Pinpoint the cell where the given text exists, returning its (X, Y) midpoint coordinate. 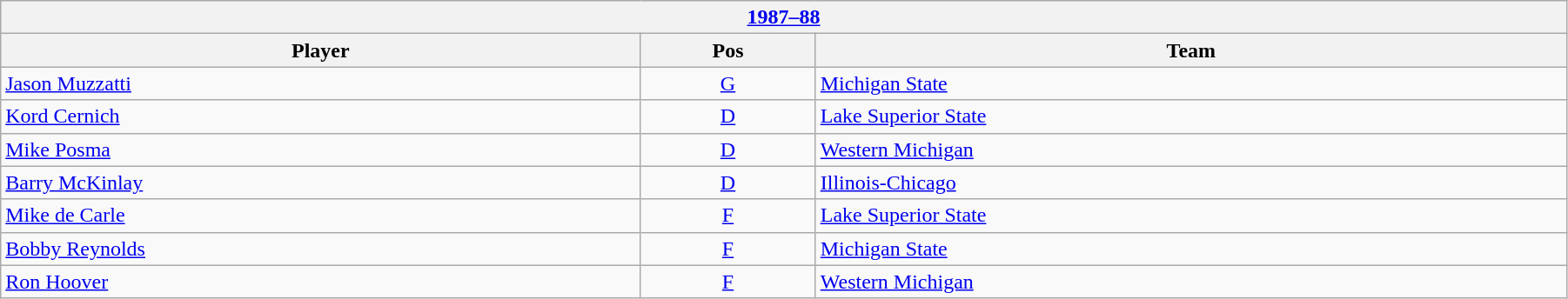
Mike Posma (320, 149)
G (727, 83)
Ron Hoover (320, 282)
Player (320, 50)
Team (1190, 50)
1987–88 (784, 17)
Bobby Reynolds (320, 249)
Barry McKinlay (320, 183)
Mike de Carle (320, 216)
Jason Muzzatti (320, 83)
Kord Cernich (320, 116)
Pos (727, 50)
Illinois-Chicago (1190, 183)
